Output the (X, Y) coordinate of the center of the cell containing the given text.  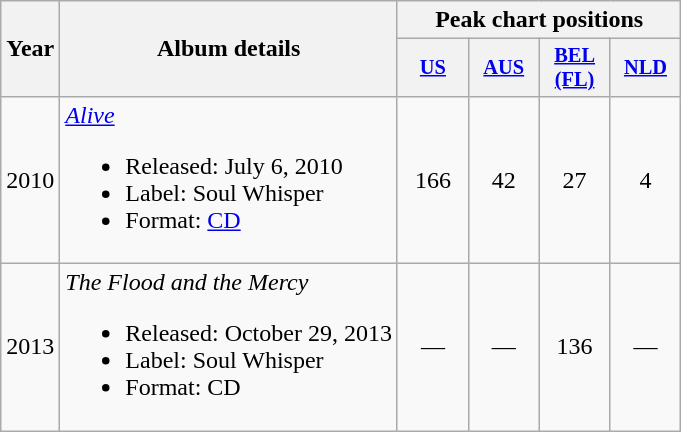
2010 (30, 180)
NLD (646, 68)
US (432, 68)
BEL(FL) (574, 68)
4 (646, 180)
2013 (30, 348)
166 (432, 180)
AliveReleased: July 6, 2010Label: Soul WhisperFormat: CD (229, 180)
Year (30, 49)
27 (574, 180)
The Flood and the MercyReleased: October 29, 2013Label: Soul WhisperFormat: CD (229, 348)
AUS (504, 68)
136 (574, 348)
Album details (229, 49)
Peak chart positions (538, 20)
42 (504, 180)
